Pinpoint the cell where the given text exists, returning its (X, Y) midpoint coordinate. 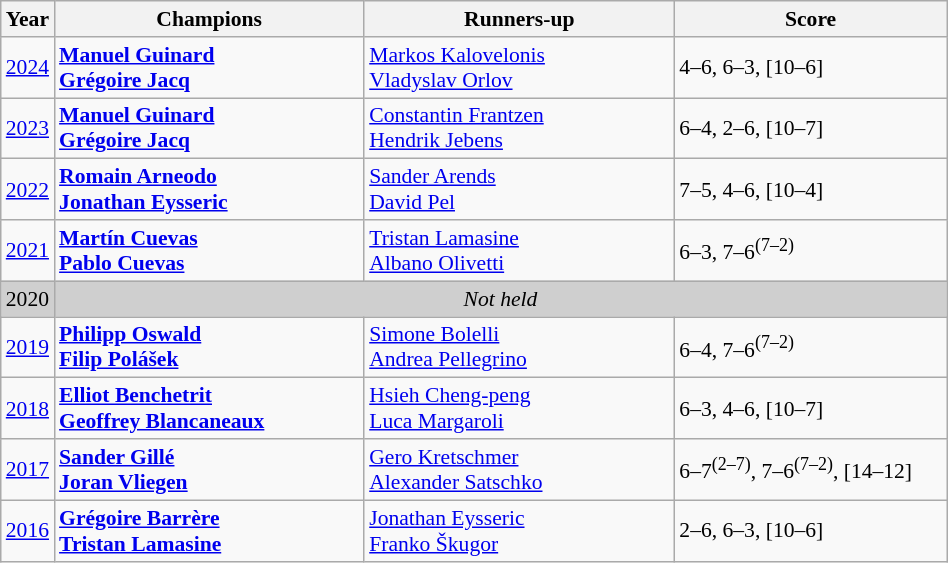
Philipp Oswald Filip Polášek (209, 348)
6–4, 2–6, [10–7] (810, 128)
Not held (500, 299)
Martín Cuevas Pablo Cuevas (209, 250)
2024 (28, 68)
Runners-up (519, 19)
6–3, 7–6(7–2) (810, 250)
Gero Kretschmer Alexander Satschko (519, 470)
2022 (28, 190)
2018 (28, 408)
Sander Gillé Joran Vliegen (209, 470)
Tristan Lamasine Albano Olivetti (519, 250)
6–3, 4–6, [10–7] (810, 408)
2016 (28, 530)
2019 (28, 348)
7–5, 4–6, [10–4] (810, 190)
Romain Arneodo Jonathan Eysseric (209, 190)
2023 (28, 128)
Constantin Frantzen Hendrik Jebens (519, 128)
6–4, 7–6(7–2) (810, 348)
Score (810, 19)
6–7(2–7), 7–6(7–2), [14–12] (810, 470)
Elliot Benchetrit Geoffrey Blancaneaux (209, 408)
2020 (28, 299)
Champions (209, 19)
Year (28, 19)
2–6, 6–3, [10–6] (810, 530)
Grégoire Barrère Tristan Lamasine (209, 530)
2021 (28, 250)
4–6, 6–3, [10–6] (810, 68)
Simone Bolelli Andrea Pellegrino (519, 348)
2017 (28, 470)
Jonathan Eysseric Franko Škugor (519, 530)
Markos Kalovelonis Vladyslav Orlov (519, 68)
Sander Arends David Pel (519, 190)
Hsieh Cheng-peng Luca Margaroli (519, 408)
